Find where the given text appears and provide that cell's center as (X, Y) coordinate. 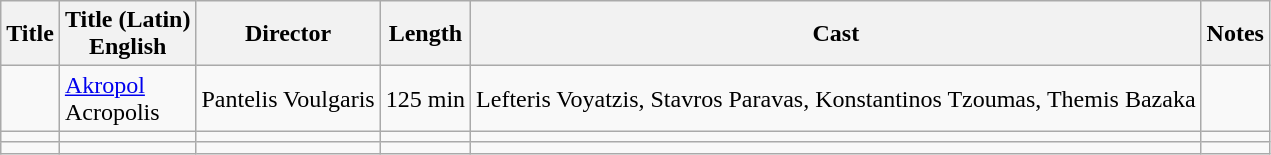
Length (425, 34)
Title (30, 34)
AkropolAcropolis (128, 98)
125 min (425, 98)
Pantelis Voulgaris (288, 98)
Lefteris Voyatzis, Stavros Paravas, Konstantinos Tzoumas, Themis Bazaka (836, 98)
Director (288, 34)
Notes (1235, 34)
Cast (836, 34)
Title (Latin)English (128, 34)
